Search for the cell housing the specified text and yield its (X, Y) center coordinate. 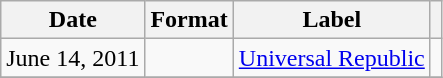
Date (73, 20)
June 14, 2011 (73, 58)
Format (189, 20)
Universal Republic (332, 58)
Label (332, 20)
